Identify which cell holds the provided text, then report its (x, y) central coordinate. 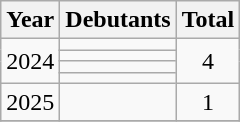
4 (208, 61)
1 (208, 102)
Debutants (118, 20)
2024 (30, 61)
2025 (30, 102)
Year (30, 20)
Total (208, 20)
